Locate the cell with the specified text and output its [X, Y] center coordinate. 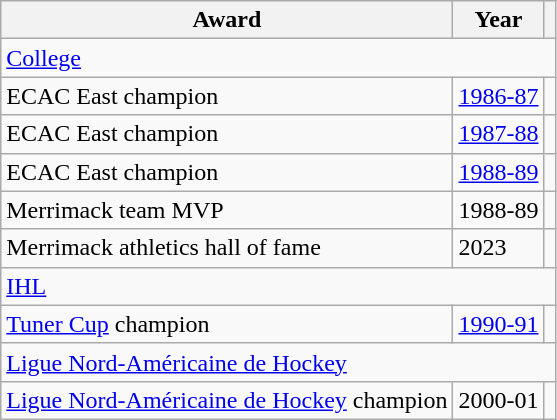
Merrimack team MVP [227, 210]
Ligue Nord-Américaine de Hockey [278, 362]
Year [498, 20]
Tuner Cup champion [227, 324]
Award [227, 20]
2023 [498, 248]
IHL [278, 286]
Merrimack athletics hall of fame [227, 248]
2000-01 [498, 400]
Ligue Nord-Américaine de Hockey champion [227, 400]
1986-87 [498, 96]
1987-88 [498, 134]
College [278, 58]
1990-91 [498, 324]
